From the cell containing the given text, extract its center point as (x, y) coordinate. 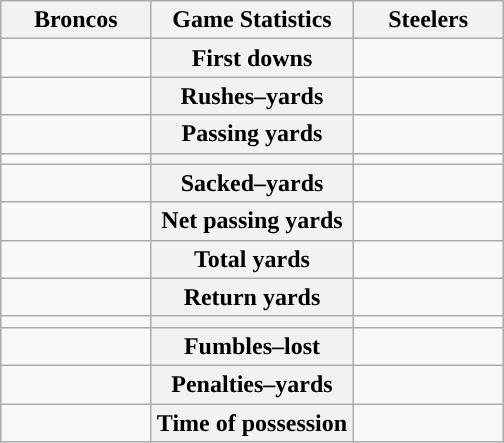
Fumbles–lost (252, 346)
Game Statistics (252, 20)
Total yards (252, 259)
Broncos (76, 20)
Rushes–yards (252, 96)
Net passing yards (252, 221)
Sacked–yards (252, 183)
Return yards (252, 297)
Steelers (428, 20)
Passing yards (252, 134)
Penalties–yards (252, 384)
First downs (252, 58)
Time of possession (252, 423)
